Detect which cell encompasses the target text, then output its [X, Y] center coordinate. 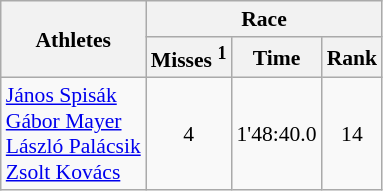
János SpisákGábor MayerLászló PalácsikZsolt Kovács [74, 134]
14 [352, 134]
Time [276, 58]
1'48:40.0 [276, 134]
Rank [352, 58]
Misses 1 [189, 58]
4 [189, 134]
Athletes [74, 40]
Race [264, 19]
